Extract the (X, Y) coordinate from the center of the cell holding the provided text.  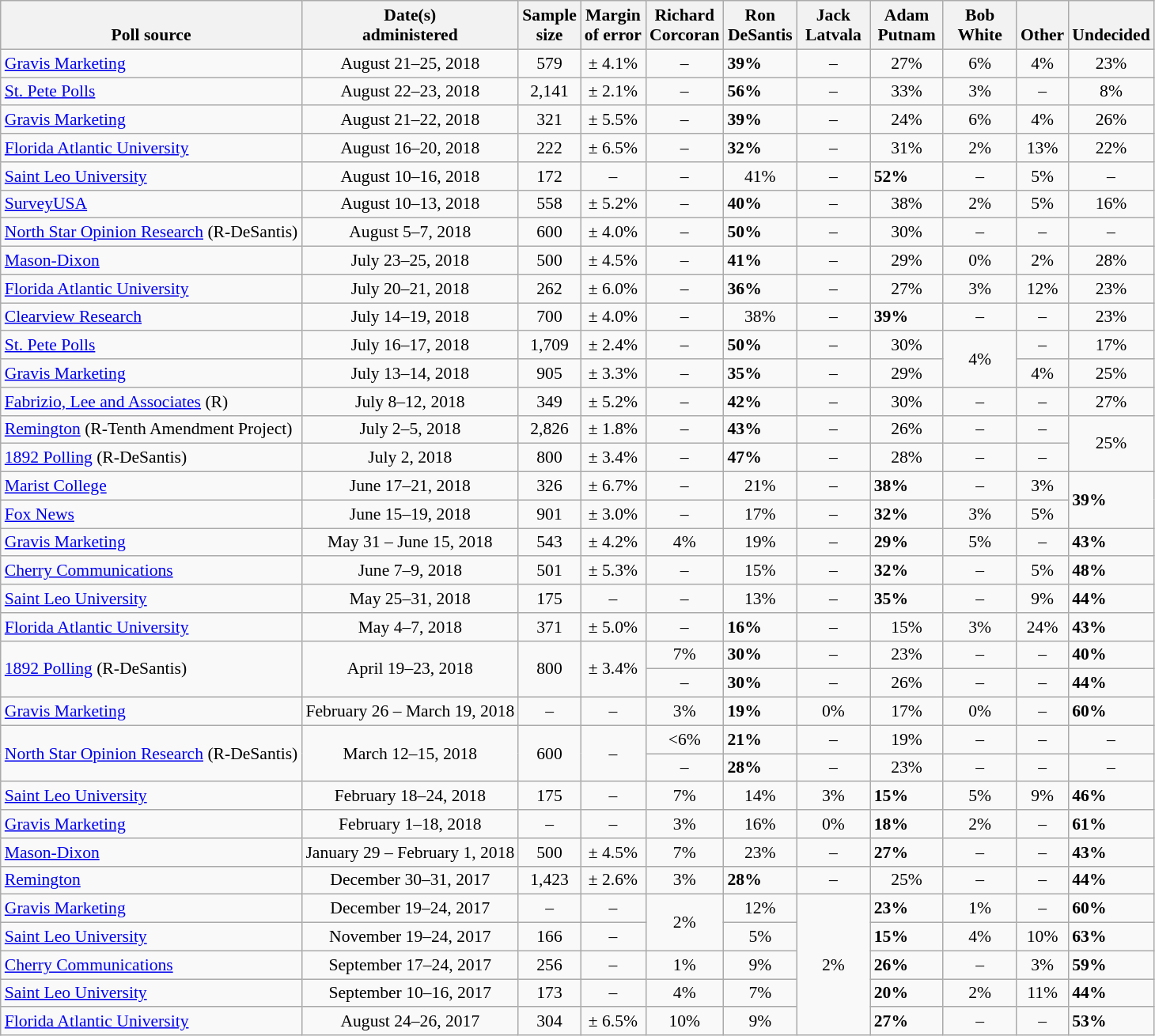
February 1–18, 2018 (410, 824)
May 25–31, 2018 (410, 599)
July 20–21, 2018 (410, 289)
256 (549, 965)
222 (549, 148)
April 19–23, 2018 (410, 669)
August 24–26, 2017 (410, 1022)
Remington (R-Tenth Amendment Project) (152, 429)
August 21–22, 2018 (410, 120)
33% (907, 92)
February 26 – March 19, 2018 (410, 712)
172 (549, 176)
August 10–13, 2018 (410, 204)
Other (1043, 25)
501 (549, 571)
July 14–19, 2018 (410, 317)
± 5.0% (613, 627)
June 17–21, 2018 (410, 486)
RichardCorcoran (684, 25)
± 2.1% (613, 92)
36% (759, 289)
371 (549, 627)
56% (759, 92)
± 1.8% (613, 429)
46% (1111, 796)
May 31 – June 15, 2018 (410, 543)
November 19–24, 2017 (410, 937)
Undecided (1111, 25)
349 (549, 402)
July 8–12, 2018 (410, 402)
42% (759, 402)
262 (549, 289)
543 (549, 543)
31% (907, 148)
December 19–24, 2017 (410, 909)
558 (549, 204)
<6% (684, 739)
905 (549, 373)
52% (907, 176)
22% (1111, 148)
2,141 (549, 92)
February 18–24, 2018 (410, 796)
August 22–23, 2018 (410, 92)
June 7–9, 2018 (410, 571)
8% (1111, 92)
± 4.2% (613, 543)
700 (549, 317)
RonDeSantis (759, 25)
63% (1111, 937)
March 12–15, 2018 (410, 753)
1,709 (549, 346)
166 (549, 937)
61% (1111, 824)
47% (759, 458)
± 3.0% (613, 514)
304 (549, 1022)
August 10–16, 2018 (410, 176)
Fox News (152, 514)
August 5–7, 2018 (410, 233)
2,826 (549, 429)
Fabrizio, Lee and Associates (R) (152, 402)
± 5.5% (613, 120)
± 4.1% (613, 63)
Clearview Research (152, 317)
Marginof error (613, 25)
January 29 – February 1, 2018 (410, 853)
July 23–25, 2018 (410, 261)
59% (1111, 965)
Date(s)administered (410, 25)
901 (549, 514)
± 6.7% (613, 486)
Remington (152, 880)
AdamPutnam (907, 25)
321 (549, 120)
July 16–17, 2018 (410, 346)
53% (1111, 1022)
± 2.6% (613, 880)
SurveyUSA (152, 204)
18% (907, 824)
20% (907, 993)
± 6.0% (613, 289)
September 10–16, 2017 (410, 993)
± 3.3% (613, 373)
173 (549, 993)
June 15–19, 2018 (410, 514)
± 2.4% (613, 346)
± 5.3% (613, 571)
JackLatvala (834, 25)
July 2, 2018 (410, 458)
Poll source (152, 25)
July 2–5, 2018 (410, 429)
August 21–25, 2018 (410, 63)
May 4–7, 2018 (410, 627)
48% (1111, 571)
579 (549, 63)
BobWhite (979, 25)
Marist College (152, 486)
1,423 (549, 880)
14% (759, 796)
326 (549, 486)
December 30–31, 2017 (410, 880)
11% (1043, 993)
July 13–14, 2018 (410, 373)
Samplesize (549, 25)
August 16–20, 2018 (410, 148)
September 17–24, 2017 (410, 965)
